From the cell containing the given text, extract its center point as [X, Y] coordinate. 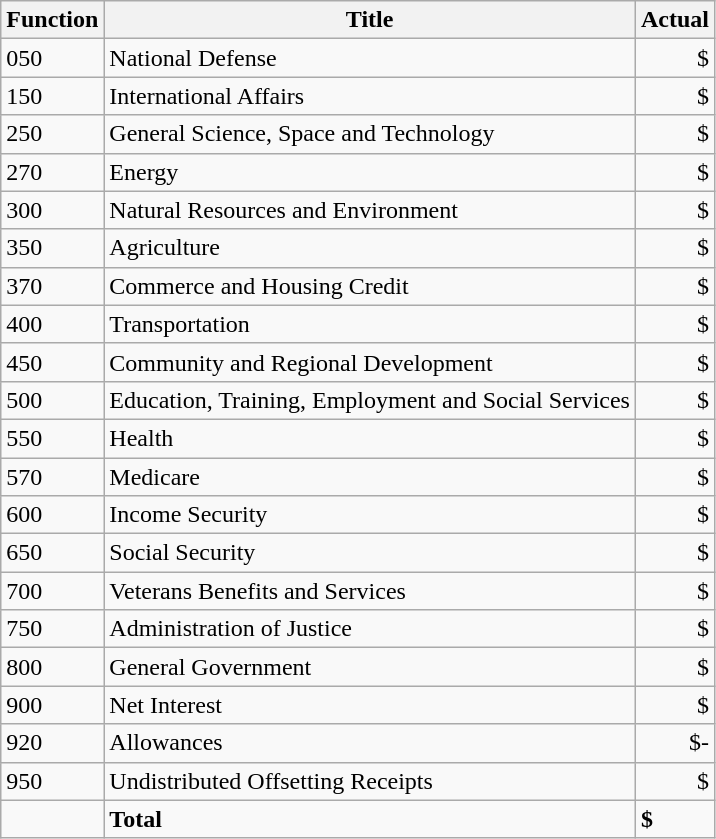
250 [52, 134]
500 [52, 400]
Education, Training, Employment and Social Services [370, 400]
$- [674, 743]
950 [52, 781]
270 [52, 172]
Energy [370, 172]
General Government [370, 667]
900 [52, 705]
570 [52, 477]
Health [370, 438]
050 [52, 58]
Commerce and Housing Credit [370, 286]
Agriculture [370, 248]
Total [370, 819]
Natural Resources and Environment [370, 210]
National Defense [370, 58]
450 [52, 362]
750 [52, 629]
Title [370, 20]
150 [52, 96]
Community and Regional Development [370, 362]
800 [52, 667]
General Science, Space and Technology [370, 134]
920 [52, 743]
350 [52, 248]
Actual [674, 20]
International Affairs [370, 96]
Administration of Justice [370, 629]
550 [52, 438]
400 [52, 324]
Veterans Benefits and Services [370, 591]
Medicare [370, 477]
Income Security [370, 515]
700 [52, 591]
Allowances [370, 743]
Function [52, 20]
Transportation [370, 324]
300 [52, 210]
650 [52, 553]
370 [52, 286]
Net Interest [370, 705]
600 [52, 515]
Social Security [370, 553]
Undistributed Offsetting Receipts [370, 781]
